From the cell containing the given text, extract its center point as [x, y] coordinate. 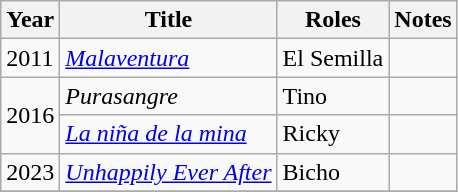
Roles [333, 20]
Notes [423, 20]
2011 [30, 58]
Year [30, 20]
Bicho [333, 172]
Unhappily Ever After [168, 172]
La niña de la mina [168, 134]
Title [168, 20]
2023 [30, 172]
El Semilla [333, 58]
2016 [30, 115]
Ricky [333, 134]
Tino [333, 96]
Malaventura [168, 58]
Purasangre [168, 96]
